Capture the cell that displays the provided text and extract its [X, Y] central coordinate. 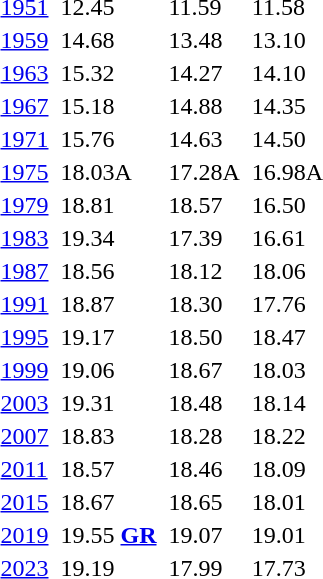
18.83 [108, 436]
14.63 [204, 139]
19.07 [204, 535]
14.27 [204, 73]
17.28A [204, 172]
18.81 [108, 205]
18.56 [108, 271]
18.03A [108, 172]
18.12 [204, 271]
15.32 [108, 73]
13.48 [204, 40]
18.87 [108, 304]
18.46 [204, 469]
18.48 [204, 403]
19.55 GR [108, 535]
15.76 [108, 139]
18.28 [204, 436]
19.31 [108, 403]
14.68 [108, 40]
18.50 [204, 337]
18.65 [204, 502]
14.88 [204, 106]
15.18 [108, 106]
17.39 [204, 238]
18.30 [204, 304]
19.17 [108, 337]
19.34 [108, 238]
19.06 [108, 370]
